Extract the (x, y) coordinate from the center of the cell holding the provided text.  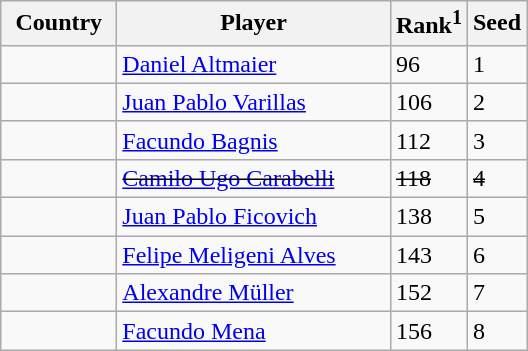
2 (496, 102)
8 (496, 331)
Juan Pablo Varillas (254, 102)
6 (496, 255)
Rank1 (428, 24)
143 (428, 255)
112 (428, 140)
Seed (496, 24)
152 (428, 293)
Daniel Altmaier (254, 64)
3 (496, 140)
96 (428, 64)
106 (428, 102)
156 (428, 331)
Camilo Ugo Carabelli (254, 178)
Facundo Mena (254, 331)
Felipe Meligeni Alves (254, 255)
Alexandre Müller (254, 293)
Player (254, 24)
4 (496, 178)
Country (59, 24)
5 (496, 217)
Facundo Bagnis (254, 140)
7 (496, 293)
Juan Pablo Ficovich (254, 217)
1 (496, 64)
118 (428, 178)
138 (428, 217)
